Return the (x, y) coordinate for the center point of the cell that contains the specified text.  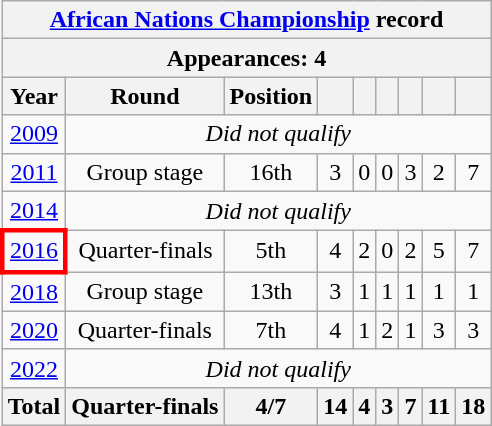
Round (145, 96)
2018 (34, 292)
5th (271, 252)
Position (271, 96)
2016 (34, 252)
16th (271, 172)
2020 (34, 330)
2011 (34, 172)
2009 (34, 134)
14 (336, 406)
4/7 (271, 406)
African Nations Championship record (246, 20)
11 (439, 406)
Year (34, 96)
7th (271, 330)
5 (439, 252)
18 (474, 406)
2022 (34, 368)
Total (34, 406)
2014 (34, 211)
13th (271, 292)
Appearances: 4 (246, 58)
